From the cell containing the given text, extract its center point as [X, Y] coordinate. 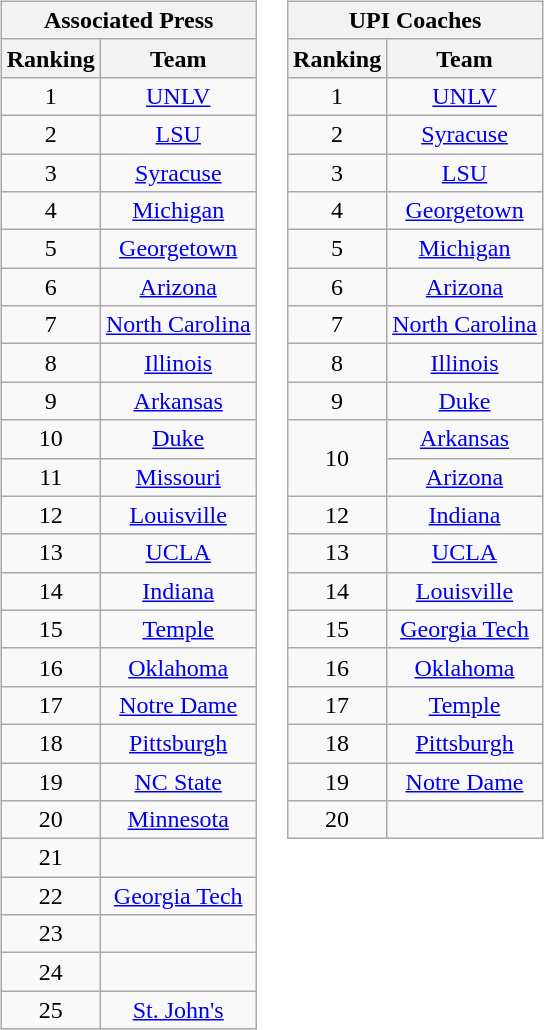
21 [50, 858]
Minnesota [178, 820]
11 [50, 477]
St. John's [178, 1010]
22 [50, 896]
25 [50, 1010]
Associated Press [128, 20]
23 [50, 934]
NC State [178, 781]
Missouri [178, 477]
24 [50, 972]
UPI Coaches [416, 20]
